Return (x, y) of the center of cell containing provided text 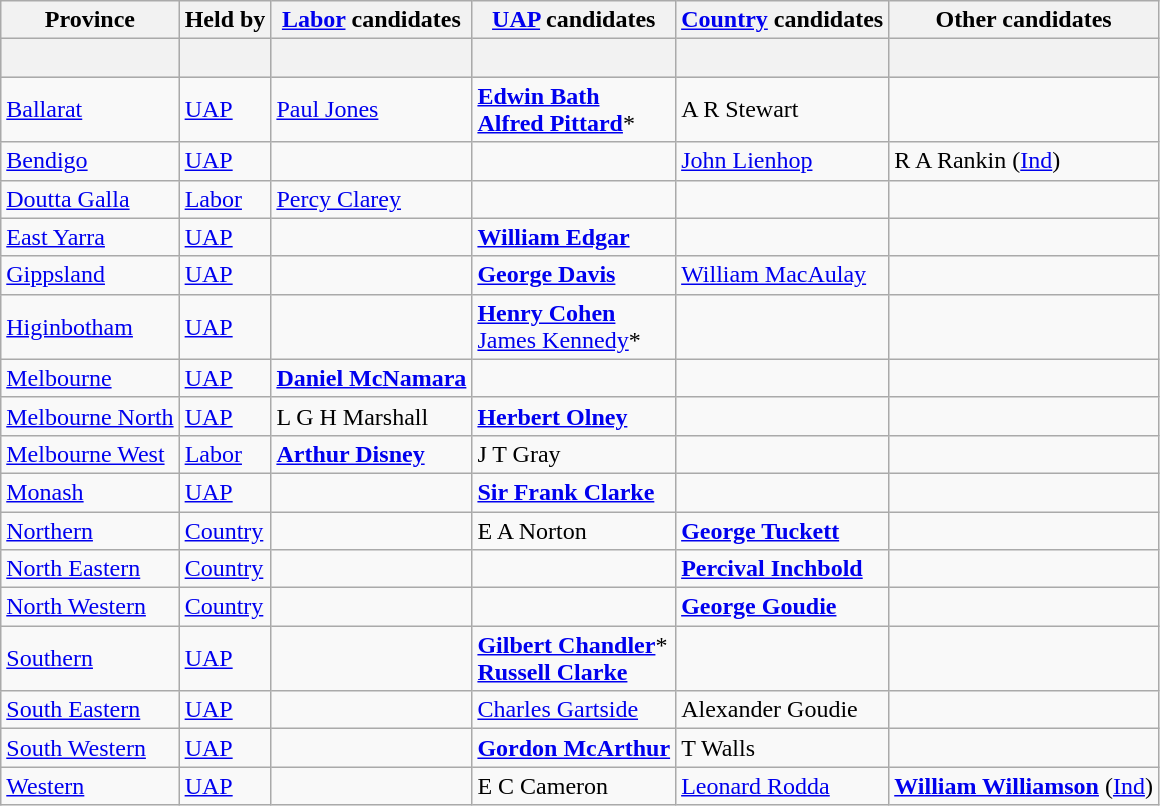
Northern (90, 531)
Labor candidates (372, 20)
North Eastern (90, 569)
Held by (225, 20)
L G H Marshall (372, 416)
Edwin Bath Alfred Pittard* (574, 110)
Western (90, 786)
J T Gray (574, 454)
George Tuckett (782, 531)
E A Norton (574, 531)
South Eastern (90, 710)
North Western (90, 607)
East Yarra (90, 237)
William Williamson (Ind) (1024, 786)
George Goudie (782, 607)
Bendigo (90, 161)
Percival Inchbold (782, 569)
Gippsland (90, 275)
A R Stewart (782, 110)
Melbourne North (90, 416)
Monash (90, 492)
Melbourne (90, 378)
Country candidates (782, 20)
Province (90, 20)
William Edgar (574, 237)
Gilbert Chandler* Russell Clarke (574, 658)
Southern (90, 658)
R A Rankin (Ind) (1024, 161)
E C Cameron (574, 786)
Sir Frank Clarke (574, 492)
Percy Clarey (372, 199)
William MacAulay (782, 275)
Alexander Goudie (782, 710)
UAP candidates (574, 20)
Henry Cohen James Kennedy* (574, 326)
South Western (90, 748)
Doutta Galla (90, 199)
Higinbotham (90, 326)
Ballarat (90, 110)
Other candidates (1024, 20)
Paul Jones (372, 110)
John Lienhop (782, 161)
Arthur Disney (372, 454)
Leonard Rodda (782, 786)
Melbourne West (90, 454)
Herbert Olney (574, 416)
Gordon McArthur (574, 748)
George Davis (574, 275)
Daniel McNamara (372, 378)
Charles Gartside (574, 710)
T Walls (782, 748)
